From the cell containing the given text, extract its center point as [X, Y] coordinate. 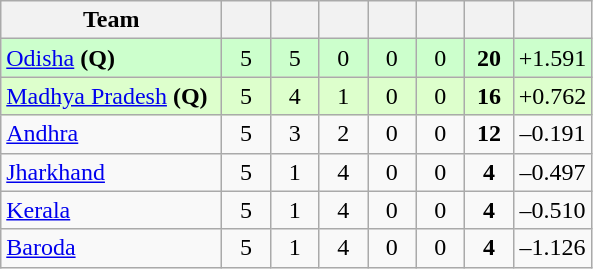
Odisha (Q) [112, 58]
+0.762 [552, 96]
–0.497 [552, 172]
3 [294, 134]
+1.591 [552, 58]
Madhya Pradesh (Q) [112, 96]
–0.191 [552, 134]
12 [490, 134]
Team [112, 20]
2 [344, 134]
–1.126 [552, 248]
20 [490, 58]
Baroda [112, 248]
Jharkhand [112, 172]
–0.510 [552, 210]
Kerala [112, 210]
16 [490, 96]
Andhra [112, 134]
